Determine the [X, Y] coordinate at the center of the cell enclosing the given text.  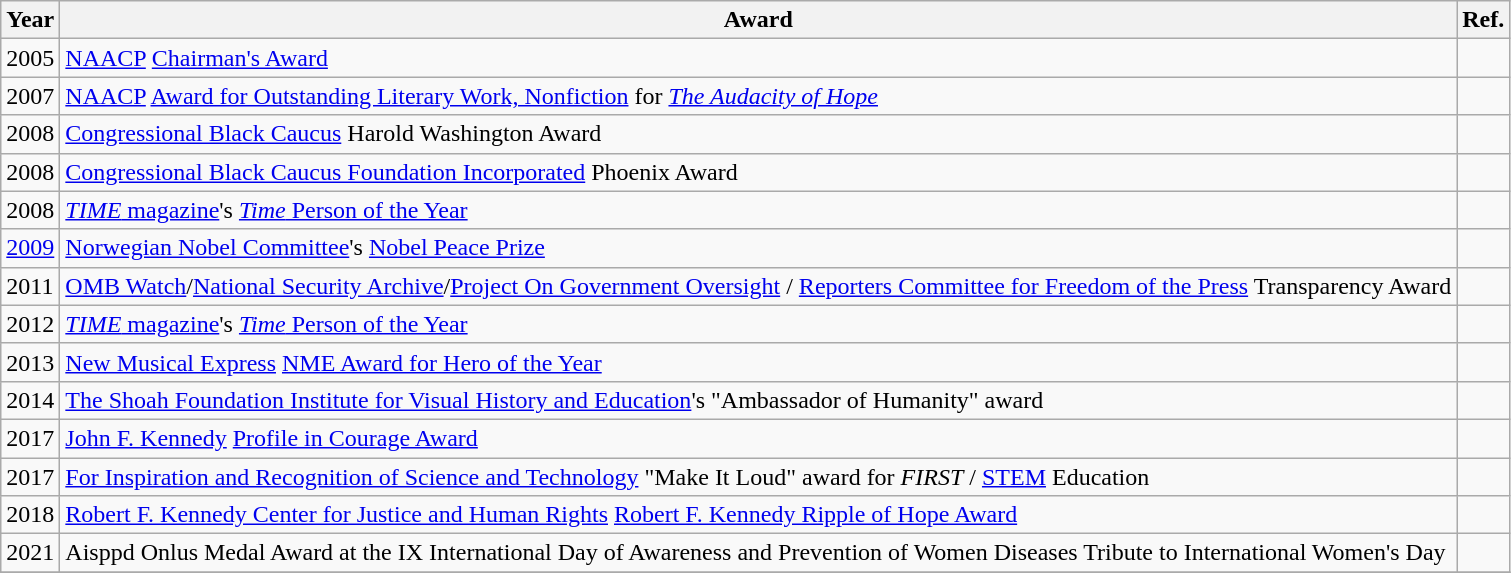
Congressional Black Caucus Foundation Incorporated Phoenix Award [758, 172]
2009 [30, 248]
Ref. [1484, 20]
2007 [30, 96]
2021 [30, 553]
NAACP Award for Outstanding Literary Work, Nonfiction for The Audacity of Hope [758, 96]
Congressional Black Caucus Harold Washington Award [758, 134]
2011 [30, 286]
2005 [30, 58]
OMB Watch/National Security Archive/Project On Government Oversight / Reporters Committee for Freedom of the Press Transparency Award [758, 286]
2012 [30, 324]
Aisppd Onlus Medal Award at the IX International Day of Awareness and Prevention of Women Diseases Tribute to International Women's Day [758, 553]
NAACP Chairman's Award [758, 58]
2018 [30, 515]
John F. Kennedy Profile in Courage Award [758, 438]
Year [30, 20]
Award [758, 20]
2014 [30, 400]
The Shoah Foundation Institute for Visual History and Education's "Ambassador of Humanity" award [758, 400]
New Musical Express NME Award for Hero of the Year [758, 362]
Robert F. Kennedy Center for Justice and Human Rights Robert F. Kennedy Ripple of Hope Award [758, 515]
2013 [30, 362]
Norwegian Nobel Committee's Nobel Peace Prize [758, 248]
For Inspiration and Recognition of Science and Technology "Make It Loud" award for FIRST / STEM Education [758, 477]
